Detect which cell encompasses the target text, then output its (X, Y) center coordinate. 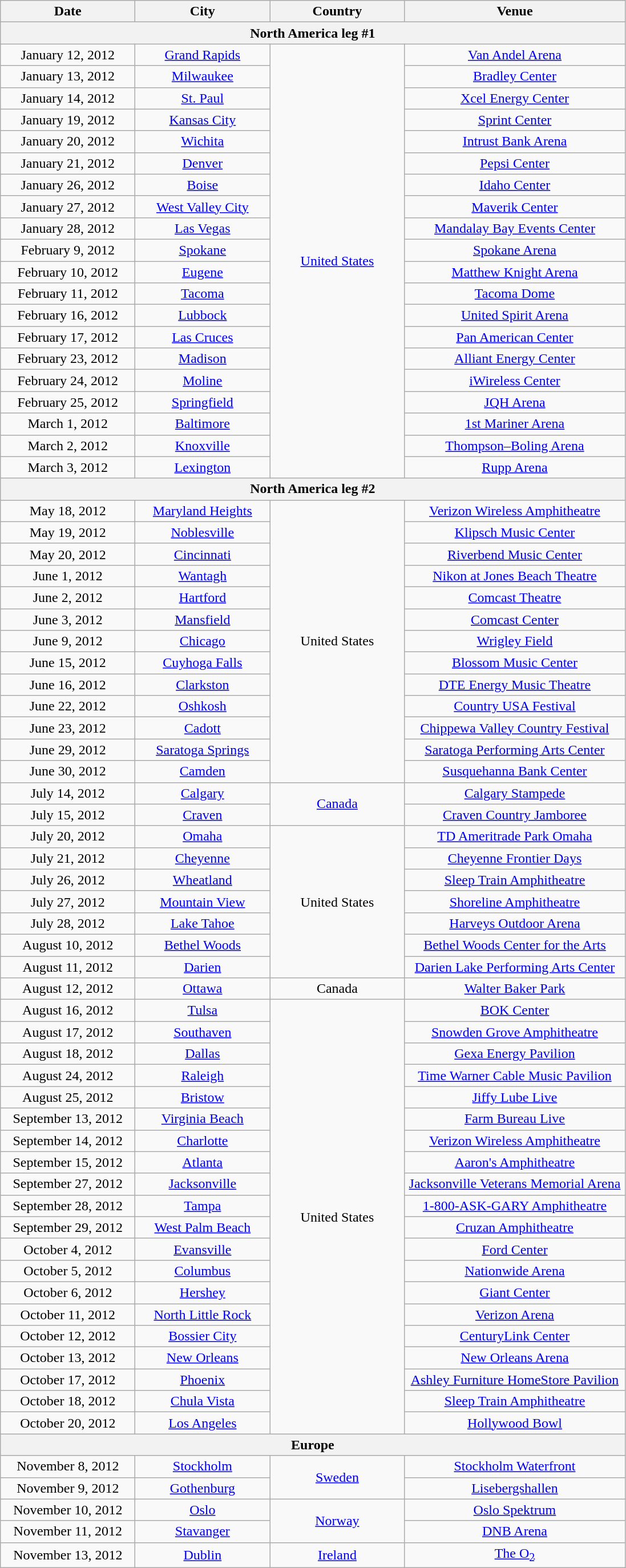
August 25, 2012 (68, 1097)
JQH Arena (515, 402)
Las Cruces (203, 337)
Farm Bureau Live (515, 1119)
Alliant Energy Center (515, 359)
February 23, 2012 (68, 359)
Evansville (203, 1249)
Cadott (203, 728)
Mountain View (203, 902)
Cincinnati (203, 554)
May 18, 2012 (68, 511)
Tacoma (203, 294)
United Spirit Arena (515, 316)
July 26, 2012 (68, 880)
February 10, 2012 (68, 272)
Nationwide Arena (515, 1271)
Blossom Music Center (515, 663)
October 18, 2012 (68, 1401)
June 23, 2012 (68, 728)
September 29, 2012 (68, 1227)
Lisebergshallen (515, 1488)
Dublin (203, 1555)
May 19, 2012 (68, 532)
Baltimore (203, 424)
DNB Arena (515, 1531)
January 19, 2012 (68, 120)
Gothenburg (203, 1488)
May 20, 2012 (68, 554)
February 16, 2012 (68, 316)
BOK Center (515, 1011)
Sweden (337, 1477)
Darien Lake Performing Arts Center (515, 967)
June 2, 2012 (68, 597)
Saratoga Performing Arts Center (515, 750)
Riverbend Music Center (515, 554)
Maverik Center (515, 207)
Lexington (203, 467)
The O2 (515, 1555)
July 27, 2012 (68, 902)
August 16, 2012 (68, 1011)
Kansas City (203, 120)
January 14, 2012 (68, 98)
Chippewa Valley Country Festival (515, 728)
November 11, 2012 (68, 1531)
Virginia Beach (203, 1119)
Aaron's Amphitheatre (515, 1162)
June 1, 2012 (68, 576)
October 11, 2012 (68, 1314)
Stockholm Waterfront (515, 1466)
Spokane Arena (515, 250)
Madison (203, 359)
Noblesville (203, 532)
1st Mariner Arena (515, 424)
Oslo (203, 1510)
Idaho Center (515, 185)
Oslo Spektrum (515, 1510)
November 13, 2012 (68, 1555)
City (203, 11)
Klipsch Music Center (515, 532)
Pepsi Center (515, 163)
August 18, 2012 (68, 1054)
February 11, 2012 (68, 294)
Jacksonville (203, 1184)
Calgary (203, 793)
July 15, 2012 (68, 815)
Shoreline Amphitheatre (515, 902)
September 14, 2012 (68, 1141)
Harveys Outdoor Arena (515, 923)
Ashley Furniture HomeStore Pavilion (515, 1380)
June 29, 2012 (68, 750)
Hollywood Bowl (515, 1423)
Bethel Woods Center for the Arts (515, 945)
February 17, 2012 (68, 337)
July 20, 2012 (68, 836)
July 28, 2012 (68, 923)
Cruzan Amphitheatre (515, 1227)
Dallas (203, 1054)
Comcast Theatre (515, 597)
Clarkston (203, 685)
Sprint Center (515, 120)
January 21, 2012 (68, 163)
Calgary Stampede (515, 793)
Mandalay Bay Events Center (515, 228)
DTE Energy Music Theatre (515, 685)
Bradley Center (515, 76)
November 9, 2012 (68, 1488)
Tacoma Dome (515, 294)
Oshkosh (203, 706)
West Valley City (203, 207)
November 8, 2012 (68, 1466)
Comcast Center (515, 619)
Maryland Heights (203, 511)
Chicago (203, 641)
Bristow (203, 1097)
Craven (203, 815)
Venue (515, 11)
Country USA Festival (515, 706)
Camden (203, 771)
Saratoga Springs (203, 750)
Springfield (203, 402)
Los Angeles (203, 1423)
Hartford (203, 597)
Atlanta (203, 1162)
June 9, 2012 (68, 641)
Hershey (203, 1292)
Time Warner Cable Music Pavilion (515, 1076)
January 27, 2012 (68, 207)
October 17, 2012 (68, 1380)
New Orleans Arena (515, 1358)
Matthew Knight Arena (515, 272)
Tampa (203, 1206)
Europe (313, 1445)
October 13, 2012 (68, 1358)
September 28, 2012 (68, 1206)
Giant Center (515, 1292)
Moline (203, 381)
August 17, 2012 (68, 1032)
Wrigley Field (515, 641)
North America leg #1 (313, 33)
Cheyenne (203, 858)
Rupp Arena (515, 467)
Walter Baker Park (515, 989)
Gexa Energy Pavilion (515, 1054)
June 3, 2012 (68, 619)
September 27, 2012 (68, 1184)
Jiffy Lube Live (515, 1097)
Chula Vista (203, 1401)
Ireland (337, 1555)
October 4, 2012 (68, 1249)
July 21, 2012 (68, 858)
June 15, 2012 (68, 663)
February 25, 2012 (68, 402)
Darien (203, 967)
Columbus (203, 1271)
August 11, 2012 (68, 967)
Craven Country Jamboree (515, 815)
February 9, 2012 (68, 250)
Verizon Arena (515, 1314)
Cheyenne Frontier Days (515, 858)
North America leg #2 (313, 489)
Xcel Energy Center (515, 98)
January 20, 2012 (68, 142)
July 14, 2012 (68, 793)
February 24, 2012 (68, 381)
Raleigh (203, 1076)
June 30, 2012 (68, 771)
Stockholm (203, 1466)
Stavanger (203, 1531)
January 12, 2012 (68, 55)
June 16, 2012 (68, 685)
Thompson–Boling Arena (515, 446)
January 13, 2012 (68, 76)
Knoxville (203, 446)
Boise (203, 185)
Grand Rapids (203, 55)
Southaven (203, 1032)
March 2, 2012 (68, 446)
Snowden Grove Amphitheatre (515, 1032)
TD Ameritrade Park Omaha (515, 836)
Cuyhoga Falls (203, 663)
September 15, 2012 (68, 1162)
iWireless Center (515, 381)
August 12, 2012 (68, 989)
October 5, 2012 (68, 1271)
Intrust Bank Arena (515, 142)
Bossier City (203, 1336)
Omaha (203, 836)
September 13, 2012 (68, 1119)
August 24, 2012 (68, 1076)
New Orleans (203, 1358)
March 3, 2012 (68, 467)
Ottawa (203, 989)
Pan American Center (515, 337)
Van Andel Arena (515, 55)
Eugene (203, 272)
Milwaukee (203, 76)
Lake Tahoe (203, 923)
Ford Center (515, 1249)
November 10, 2012 (68, 1510)
Spokane (203, 250)
Las Vegas (203, 228)
1-800-ASK-GARY Amphitheatre (515, 1206)
Denver (203, 163)
Nikon at Jones Beach Theatre (515, 576)
June 22, 2012 (68, 706)
Mansfield (203, 619)
October 6, 2012 (68, 1292)
Bethel Woods (203, 945)
October 12, 2012 (68, 1336)
North Little Rock (203, 1314)
Wheatland (203, 880)
Lubbock (203, 316)
Phoenix (203, 1380)
West Palm Beach (203, 1227)
Wichita (203, 142)
Susquehanna Bank Center (515, 771)
Date (68, 11)
January 26, 2012 (68, 185)
October 20, 2012 (68, 1423)
August 10, 2012 (68, 945)
Jacksonville Veterans Memorial Arena (515, 1184)
CenturyLink Center (515, 1336)
Country (337, 11)
Charlotte (203, 1141)
Tulsa (203, 1011)
St. Paul (203, 98)
January 28, 2012 (68, 228)
Wantagh (203, 576)
Norway (337, 1521)
March 1, 2012 (68, 424)
